Find where the given text appears and provide that cell's center as (X, Y) coordinate. 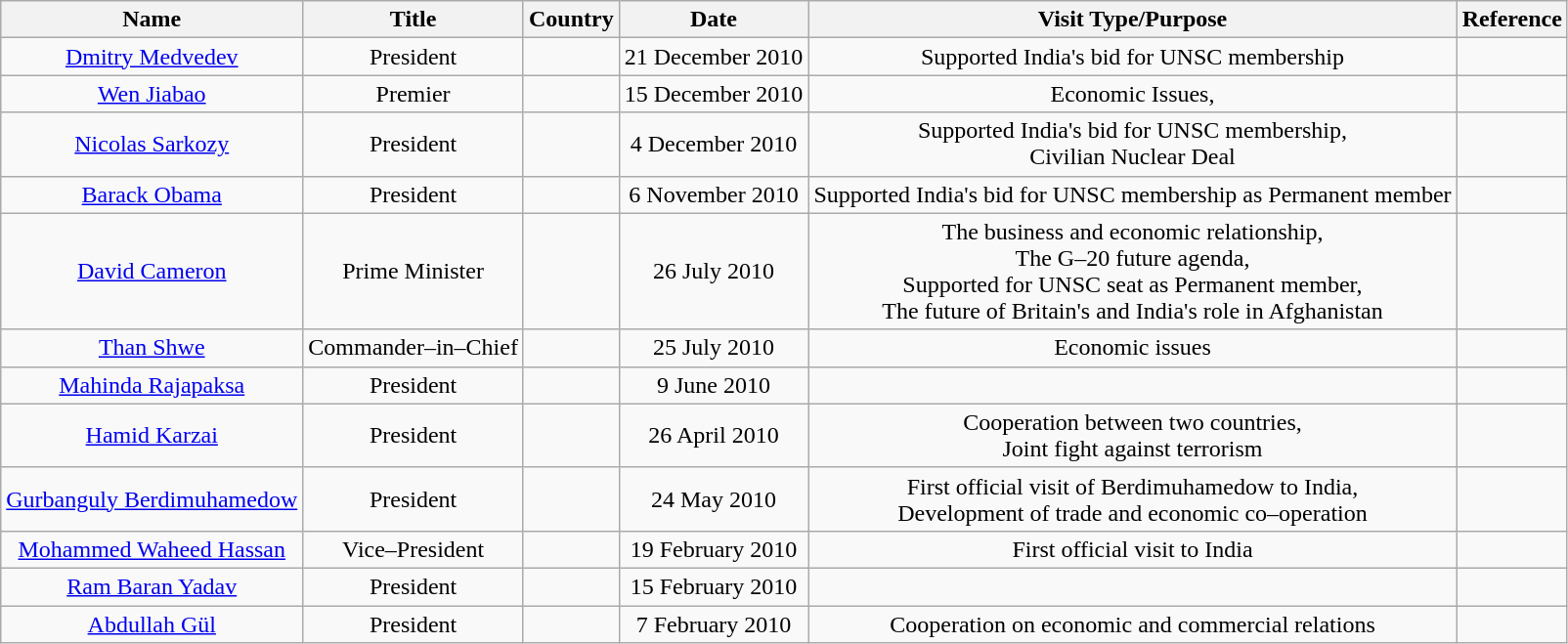
Title (414, 20)
Prime Minister (414, 272)
Economic issues (1132, 348)
Dmitry Medvedev (152, 57)
26 July 2010 (714, 272)
Wen Jiabao (152, 94)
26 April 2010 (714, 436)
Vice–President (414, 549)
Than Shwe (152, 348)
David Cameron (152, 272)
6 November 2010 (714, 194)
21 December 2010 (714, 57)
15 December 2010 (714, 94)
Ram Baran Yadav (152, 586)
Country (571, 20)
Commander–in–Chief (414, 348)
First official visit of Berdimuhamedow to India, Development of trade and economic co–operation (1132, 498)
Supported India's bid for UNSC membership,Civilian Nuclear Deal (1132, 145)
7 February 2010 (714, 624)
Name (152, 20)
Visit Type/Purpose (1132, 20)
Mahinda Rajapaksa (152, 385)
Cooperation between two countries, Joint fight against terrorism (1132, 436)
Gurbanguly Berdimuhamedow (152, 498)
First official visit to India (1132, 549)
Mohammed Waheed Hassan (152, 549)
24 May 2010 (714, 498)
Reference (1511, 20)
Abdullah Gül (152, 624)
9 June 2010 (714, 385)
19 February 2010 (714, 549)
4 December 2010 (714, 145)
Date (714, 20)
Supported India's bid for UNSC membership as Permanent member (1132, 194)
Barack Obama (152, 194)
Nicolas Sarkozy (152, 145)
Economic Issues, (1132, 94)
Premier (414, 94)
Supported India's bid for UNSC membership (1132, 57)
25 July 2010 (714, 348)
15 February 2010 (714, 586)
Cooperation on economic and commercial relations (1132, 624)
Hamid Karzai (152, 436)
